Provide the (x, y) coordinate of the cell's center where the given text is located.  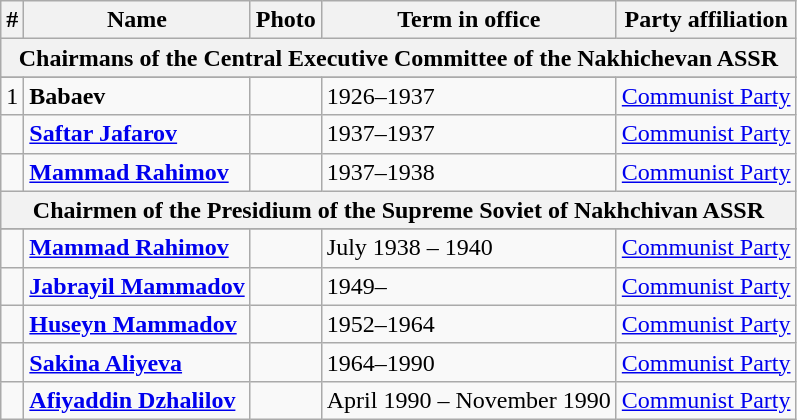
1937–1938 (468, 172)
1952–1964 (468, 324)
April 1990 – November 1990 (468, 400)
1 (12, 96)
Babaev (137, 96)
# (12, 20)
Term in office (468, 20)
Name (137, 20)
Jabrayil Mammadov (137, 286)
Saftar Jafarov (137, 134)
July 1938 – 1940 (468, 248)
1937–1937 (468, 134)
Party affiliation (706, 20)
1949– (468, 286)
1964–1990 (468, 362)
Chairmen of the Presidium of the Supreme Soviet of Nakhchivan ASSR (398, 210)
1926–1937 (468, 96)
Chairmans of the Central Executive Committee of the Nakhichevan ASSR (398, 58)
Huseyn Mammadov (137, 324)
Photo (286, 20)
Afiyaddin Dzhalilov (137, 400)
Sakina Aliyeva (137, 362)
